Search for the cell housing the specified text and yield its (X, Y) center coordinate. 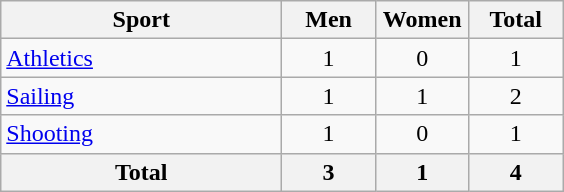
Men (329, 20)
Shooting (142, 134)
Sailing (142, 96)
Sport (142, 20)
Women (422, 20)
3 (329, 172)
2 (516, 96)
Athletics (142, 58)
4 (516, 172)
